Return [X, Y] of the center of cell containing provided text 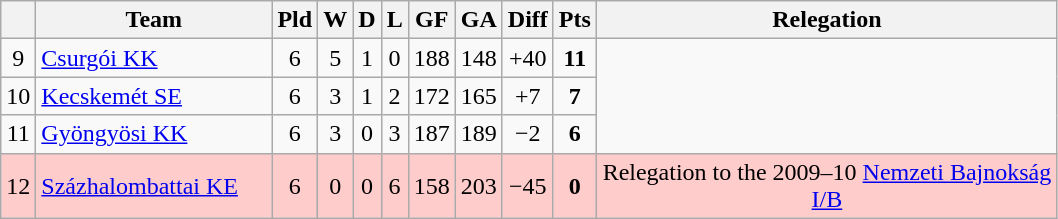
5 [336, 58]
Relegation [826, 20]
Kecskemét SE [154, 96]
Team [154, 20]
Százhalombattai KE [154, 186]
Csurgói KK [154, 58]
L [394, 20]
−45 [528, 186]
D [367, 20]
+40 [528, 58]
Pld [295, 20]
187 [432, 134]
GA [478, 20]
Pts [574, 20]
Diff [528, 20]
148 [478, 58]
12 [18, 186]
158 [432, 186]
7 [574, 96]
188 [432, 58]
GF [432, 20]
189 [478, 134]
W [336, 20]
9 [18, 58]
10 [18, 96]
+7 [528, 96]
−2 [528, 134]
165 [478, 96]
Gyöngyösi KK [154, 134]
2 [394, 96]
Relegation to the 2009–10 Nemzeti Bajnokság I/B [826, 186]
203 [478, 186]
172 [432, 96]
